Search for the cell housing the specified text and yield its (X, Y) center coordinate. 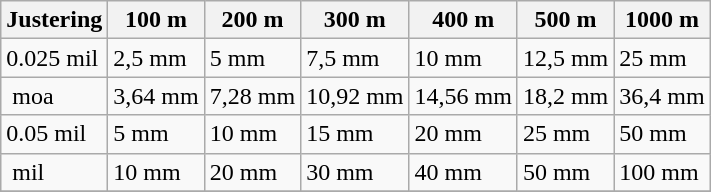
100 mm (662, 172)
200 m (252, 20)
100 m (156, 20)
2,5 mm (156, 58)
500 m (565, 20)
7,5 mm (355, 58)
0.025 mil (54, 58)
10,92 mm (355, 96)
Justering (54, 20)
15 mm (355, 134)
3,64 mm (156, 96)
30 mm (355, 172)
0.05 mil (54, 134)
mil (54, 172)
36,4 mm (662, 96)
18,2 mm (565, 96)
14,56 mm (463, 96)
moa (54, 96)
300 m (355, 20)
7,28 mm (252, 96)
1000 m (662, 20)
12,5 mm (565, 58)
400 m (463, 20)
40 mm (463, 172)
